Determine the (X, Y) coordinate at the center of the cell enclosing the given text.  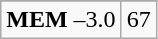
MEM –3.0 (61, 20)
67 (138, 20)
